Capture the cell that displays the provided text and extract its [x, y] central coordinate. 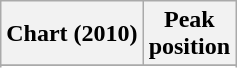
Chart (2010) [72, 34]
Peakposition [189, 34]
